Output the [X, Y] coordinate of the center of the cell containing the given text.  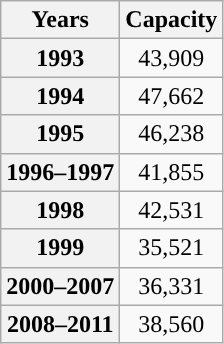
36,331 [172, 286]
1999 [60, 248]
47,662 [172, 96]
42,531 [172, 210]
Years [60, 20]
1998 [60, 210]
38,560 [172, 324]
35,521 [172, 248]
1994 [60, 96]
41,855 [172, 172]
2008–2011 [60, 324]
46,238 [172, 134]
1996–1997 [60, 172]
1993 [60, 58]
1995 [60, 134]
43,909 [172, 58]
2000–2007 [60, 286]
Capacity [172, 20]
